Extract the (X, Y) coordinate from the center of the cell holding the provided text.  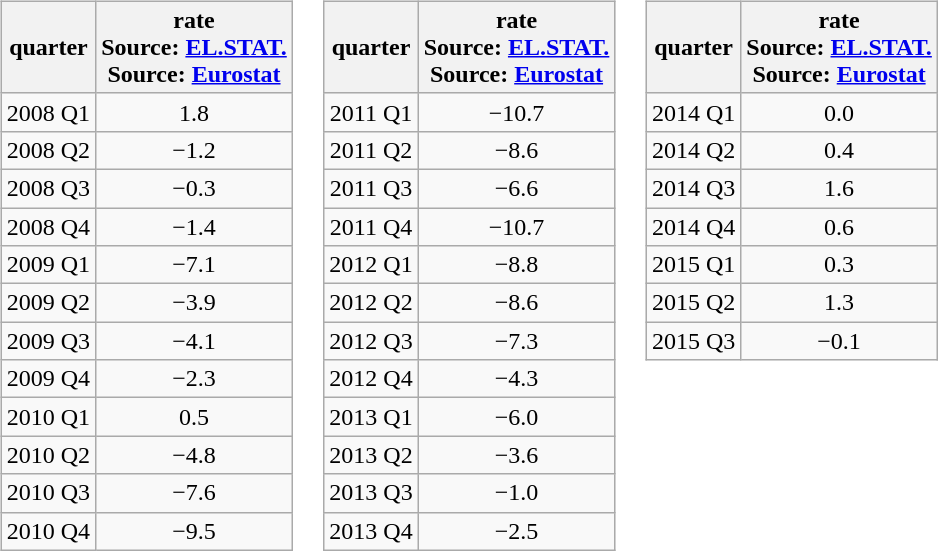
2013 Q3 (371, 493)
2014 Q1 (693, 112)
−4.1 (194, 341)
2011 Q2 (371, 150)
0.6 (840, 227)
−9.5 (194, 531)
−0.1 (840, 341)
2012 Q1 (371, 265)
2008 Q4 (48, 227)
−1.2 (194, 150)
−7.6 (194, 493)
−2.3 (194, 379)
1.3 (840, 303)
−4.8 (194, 455)
0.4 (840, 150)
2015 Q1 (693, 265)
2012 Q2 (371, 303)
−8.8 (516, 265)
2013 Q4 (371, 531)
0.0 (840, 112)
2015 Q2 (693, 303)
−3.9 (194, 303)
2009 Q4 (48, 379)
1.6 (840, 188)
0.3 (840, 265)
2009 Q3 (48, 341)
−3.6 (516, 455)
2010 Q4 (48, 531)
2011 Q3 (371, 188)
2015 Q3 (693, 341)
−6.0 (516, 417)
2013 Q2 (371, 455)
2008 Q3 (48, 188)
1.8 (194, 112)
−1.0 (516, 493)
−0.3 (194, 188)
2012 Q4 (371, 379)
2008 Q1 (48, 112)
2013 Q1 (371, 417)
2012 Q3 (371, 341)
−7.3 (516, 341)
2009 Q2 (48, 303)
2010 Q3 (48, 493)
−6.6 (516, 188)
−7.1 (194, 265)
2014 Q2 (693, 150)
−1.4 (194, 227)
2010 Q1 (48, 417)
2011 Q4 (371, 227)
2014 Q4 (693, 227)
2009 Q1 (48, 265)
2010 Q2 (48, 455)
2008 Q2 (48, 150)
−4.3 (516, 379)
0.5 (194, 417)
2014 Q3 (693, 188)
−2.5 (516, 531)
2011 Q1 (371, 112)
